Extract the (x, y) coordinate from the center of the cell holding the provided text.  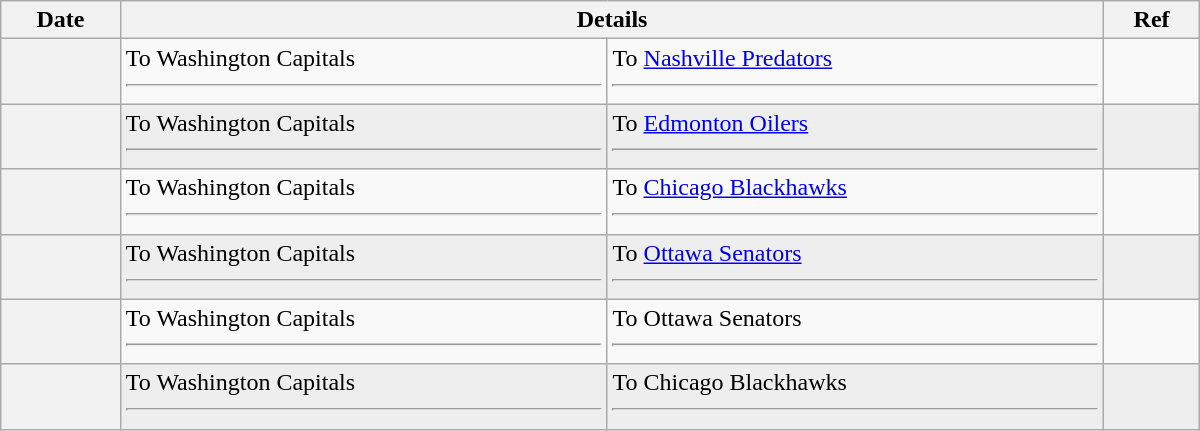
Date (61, 20)
Ref (1152, 20)
To Edmonton Oilers (856, 136)
To Nashville Predators (856, 72)
Details (612, 20)
